Output the (X, Y) coordinate of the center of the cell containing the given text.  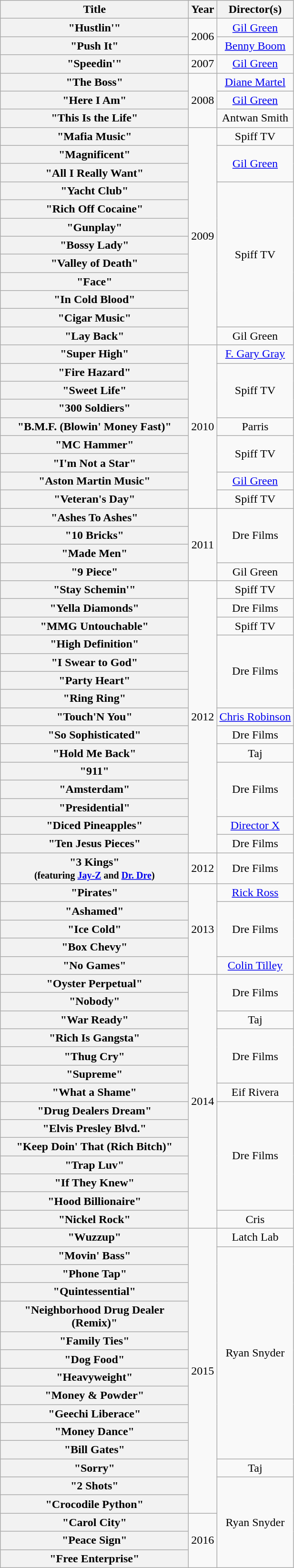
Colin Tilley (255, 965)
"Touch'N You" (94, 717)
"Veteran's Day" (94, 499)
"Diced Pineapples" (94, 826)
"Drug Dealers Dream" (94, 1111)
"Bossy Lady" (94, 245)
"War Ready" (94, 1020)
"3 Kings"(featuring Jay-Z and Dr. Dre) (94, 868)
"Carol City" (94, 1522)
"Yacht Club" (94, 191)
"Free Enterprise" (94, 1558)
"Cigar Music" (94, 318)
"Gunplay" (94, 227)
F. Gary Gray (255, 354)
"Box Chevy" (94, 947)
"300 Soldiers" (94, 408)
"If They Knew" (94, 1183)
"Trap Luv" (94, 1165)
"Yella Diamonds" (94, 608)
"What a Shame" (94, 1092)
"Geechi Liberace" (94, 1414)
"No Games" (94, 965)
"In Cold Blood" (94, 300)
2013 (203, 929)
"Keep Doin' That (Rich Bitch)" (94, 1147)
"This Is the Life" (94, 118)
Antwan Smith (255, 118)
"Valley of Death" (94, 263)
Latch Lab (255, 1237)
"I'm Not a Star" (94, 463)
"Movin' Bass" (94, 1255)
"Family Ties" (94, 1341)
Rick Ross (255, 893)
"Ten Jesus Pieces" (94, 844)
Year (203, 10)
"Thug Cry" (94, 1056)
"Pirates" (94, 893)
"Quintessential" (94, 1292)
"High Definition" (94, 644)
Diane Martel (255, 82)
"Super High" (94, 354)
"B.M.F. (Blowin' Money Fast)" (94, 426)
"MC Hammer" (94, 445)
2014 (203, 1102)
"Oyster Perpetual" (94, 983)
"Heavyweight" (94, 1377)
Benny Boom (255, 46)
"Wuzzup" (94, 1237)
"Money & Powder" (94, 1395)
"Fire Hazard" (94, 372)
"Magnificent" (94, 154)
"Hustlin'" (94, 28)
2006 (203, 37)
"Sorry" (94, 1468)
Eif Rivera (255, 1092)
"Elvis Presley Blvd." (94, 1129)
"Speedin'" (94, 64)
"Ring Ring" (94, 698)
"2 Shots" (94, 1486)
2008 (203, 100)
"Here I Am" (94, 100)
"Lay Back" (94, 336)
"Bill Gates" (94, 1450)
Title (94, 10)
Director(s) (255, 10)
"Party Heart" (94, 680)
"Peace Sign" (94, 1540)
"9 Piece" (94, 572)
"Amsterdam" (94, 789)
"Neighborhood Drug Dealer (Remix)" (94, 1316)
2010 (203, 427)
"I Swear to God" (94, 662)
"Nobody" (94, 1001)
"Face" (94, 282)
"So Sophisticated" (94, 735)
"Made Men" (94, 554)
"Ice Cold" (94, 929)
"Money Dance" (94, 1432)
2016 (203, 1540)
"Ashes To Ashes" (94, 517)
"Stay Schemin'" (94, 590)
"Supreme" (94, 1074)
"911" (94, 771)
"Dog Food" (94, 1359)
2009 (203, 236)
"Rich Off Cocaine" (94, 209)
"10 Bricks" (94, 536)
"Presidential" (94, 808)
2007 (203, 64)
Cris (255, 1219)
Director X (255, 826)
"The Boss" (94, 82)
2015 (203, 1371)
"Ashamed" (94, 911)
"Push It" (94, 46)
"Rich Is Gangsta" (94, 1038)
"Mafia Music" (94, 136)
"Sweet Life" (94, 390)
Chris Robinson (255, 717)
"Aston Martin Music" (94, 481)
"Phone Tap" (94, 1274)
"Crocodile Python" (94, 1504)
2011 (203, 544)
Parris (255, 426)
"Nickel Rock" (94, 1219)
"MMG Untouchable" (94, 626)
"All I Really Want" (94, 172)
"Hood Billionaire" (94, 1201)
"Hold Me Back" (94, 753)
